For the text-containing cell, return its midpoint in (x, y) coordinate format. 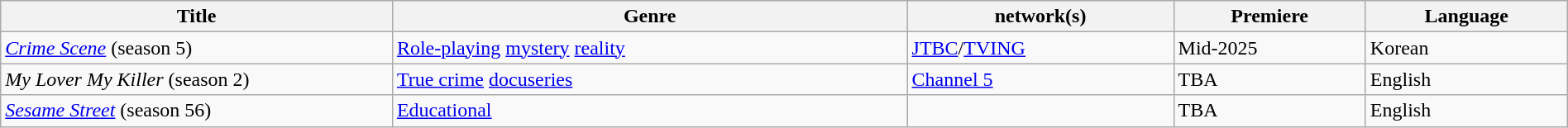
Mid-2025 (1269, 48)
True crime docuseries (650, 79)
Premiere (1269, 17)
network(s) (1040, 17)
Korean (1466, 48)
Sesame Street (season 56) (197, 111)
JTBC/TVING (1040, 48)
My Lover My Killer (season 2) (197, 79)
Language (1466, 17)
Genre (650, 17)
Educational (650, 111)
Title (197, 17)
Channel 5 (1040, 79)
Role-playing mystery reality (650, 48)
Crime Scene (season 5) (197, 48)
